Identify which cell holds the provided text, then report its (X, Y) central coordinate. 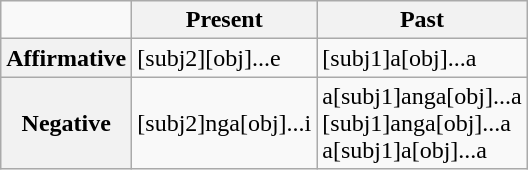
Past (422, 20)
[subj1]a[obj]...a (422, 58)
Negative (66, 123)
Affirmative (66, 58)
a[subj1]anga[obj]...a[subj1]anga[obj]...aa[subj1]a[obj]...a (422, 123)
[subj2]nga[obj]...i (224, 123)
Present (224, 20)
[subj2][obj]...e (224, 58)
